Output the (X, Y) coordinate of the center of the cell containing the given text.  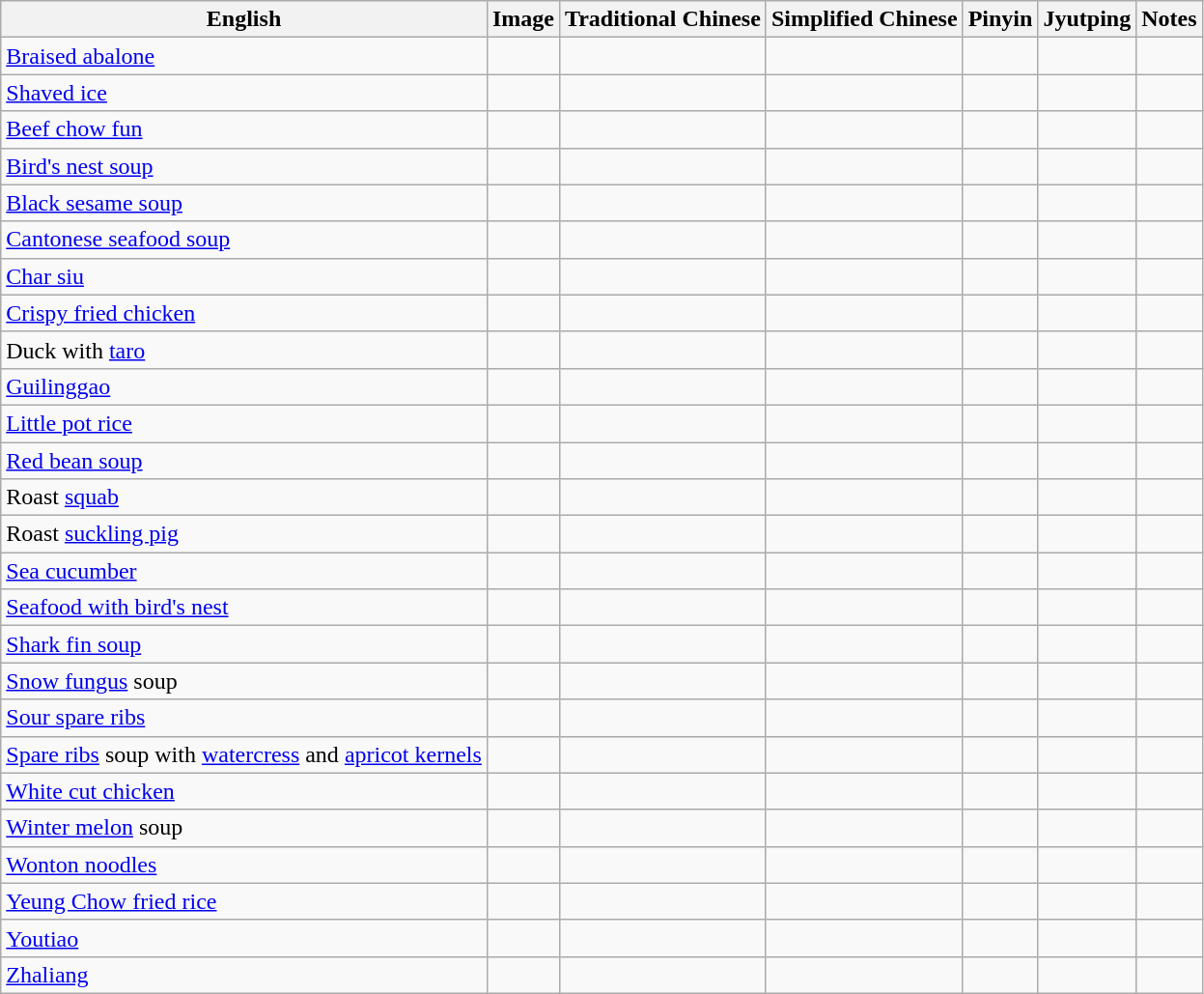
Beef chow fun (244, 129)
Spare ribs soup with watercress and apricot kernels (244, 754)
Seafood with bird's nest (244, 608)
Crispy fried chicken (244, 313)
Shark fin soup (244, 644)
Duck with taro (244, 350)
Simplified Chinese (864, 19)
Snow fungus soup (244, 681)
Char siu (244, 276)
Black sesame soup (244, 203)
Little pot rice (244, 423)
Cantonese seafood soup (244, 240)
Sour spare ribs (244, 718)
Wonton noodles (244, 865)
Red bean soup (244, 461)
Traditional Chinese (662, 19)
English (244, 19)
Yeung Chow fried rice (244, 901)
Image (523, 19)
Zhaliang (244, 975)
Guilinggao (244, 386)
Roast squab (244, 497)
Roast suckling pig (244, 534)
White cut chicken (244, 791)
Shaved ice (244, 93)
Youtiao (244, 938)
Braised abalone (244, 56)
Jyutping (1087, 19)
Sea cucumber (244, 571)
Winter melon soup (244, 828)
Bird's nest soup (244, 166)
Notes (1169, 19)
Pinyin (1000, 19)
